From the cell containing the given text, extract its center point as [x, y] coordinate. 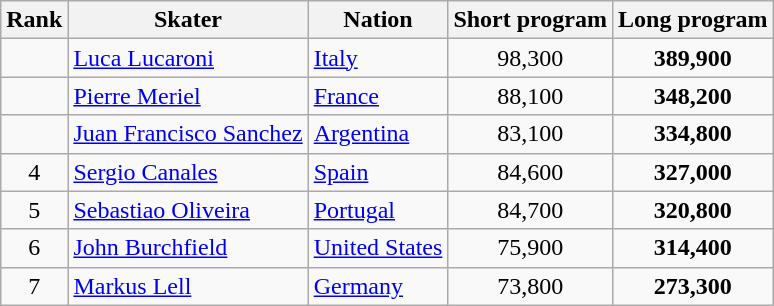
Nation [378, 20]
83,100 [530, 134]
Short program [530, 20]
5 [34, 210]
United States [378, 248]
273,300 [694, 286]
Markus Lell [188, 286]
Sergio Canales [188, 172]
Luca Lucaroni [188, 58]
Juan Francisco Sanchez [188, 134]
John Burchfield [188, 248]
Italy [378, 58]
348,200 [694, 96]
Argentina [378, 134]
73,800 [530, 286]
84,700 [530, 210]
88,100 [530, 96]
327,000 [694, 172]
Spain [378, 172]
75,900 [530, 248]
Sebastiao Oliveira [188, 210]
314,400 [694, 248]
84,600 [530, 172]
Skater [188, 20]
Long program [694, 20]
Pierre Meriel [188, 96]
320,800 [694, 210]
6 [34, 248]
Portugal [378, 210]
389,900 [694, 58]
334,800 [694, 134]
Germany [378, 286]
98,300 [530, 58]
4 [34, 172]
7 [34, 286]
Rank [34, 20]
France [378, 96]
